Detect which cell encompasses the target text, then output its [x, y] center coordinate. 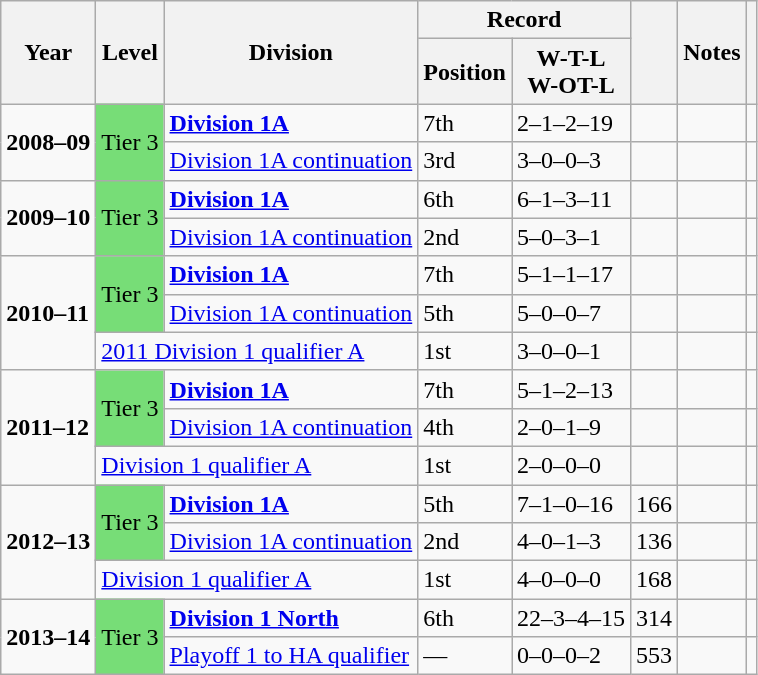
Record [524, 20]
5–0–3–1 [572, 237]
3–0–0–1 [572, 351]
— [465, 656]
4–0–0–0 [572, 580]
5–1–1–17 [572, 275]
7–1–0–16 [572, 503]
314 [654, 618]
3–0–0–3 [572, 161]
136 [654, 542]
22–3–4–15 [572, 618]
2–0–1–9 [572, 427]
2–1–2–19 [572, 123]
Year [48, 52]
2013–14 [48, 637]
Position [465, 72]
4–0–1–3 [572, 542]
2011 Division 1 qualifier A [257, 351]
5–0–0–7 [572, 313]
Notes [712, 52]
2–0–0–0 [572, 465]
5–1–2–13 [572, 389]
0–0–0–2 [572, 656]
Level [130, 52]
3rd [465, 161]
Division 1 North [291, 618]
166 [654, 503]
6–1–3–11 [572, 199]
Playoff 1 to HA qualifier [291, 656]
4th [465, 427]
168 [654, 580]
553 [654, 656]
2009–10 [48, 218]
W-T-LW-OT-L [572, 72]
2012–13 [48, 541]
2011–12 [48, 427]
2010–11 [48, 313]
Division [291, 52]
2008–09 [48, 142]
